Find where the given text appears and provide that cell's center as [X, Y] coordinate. 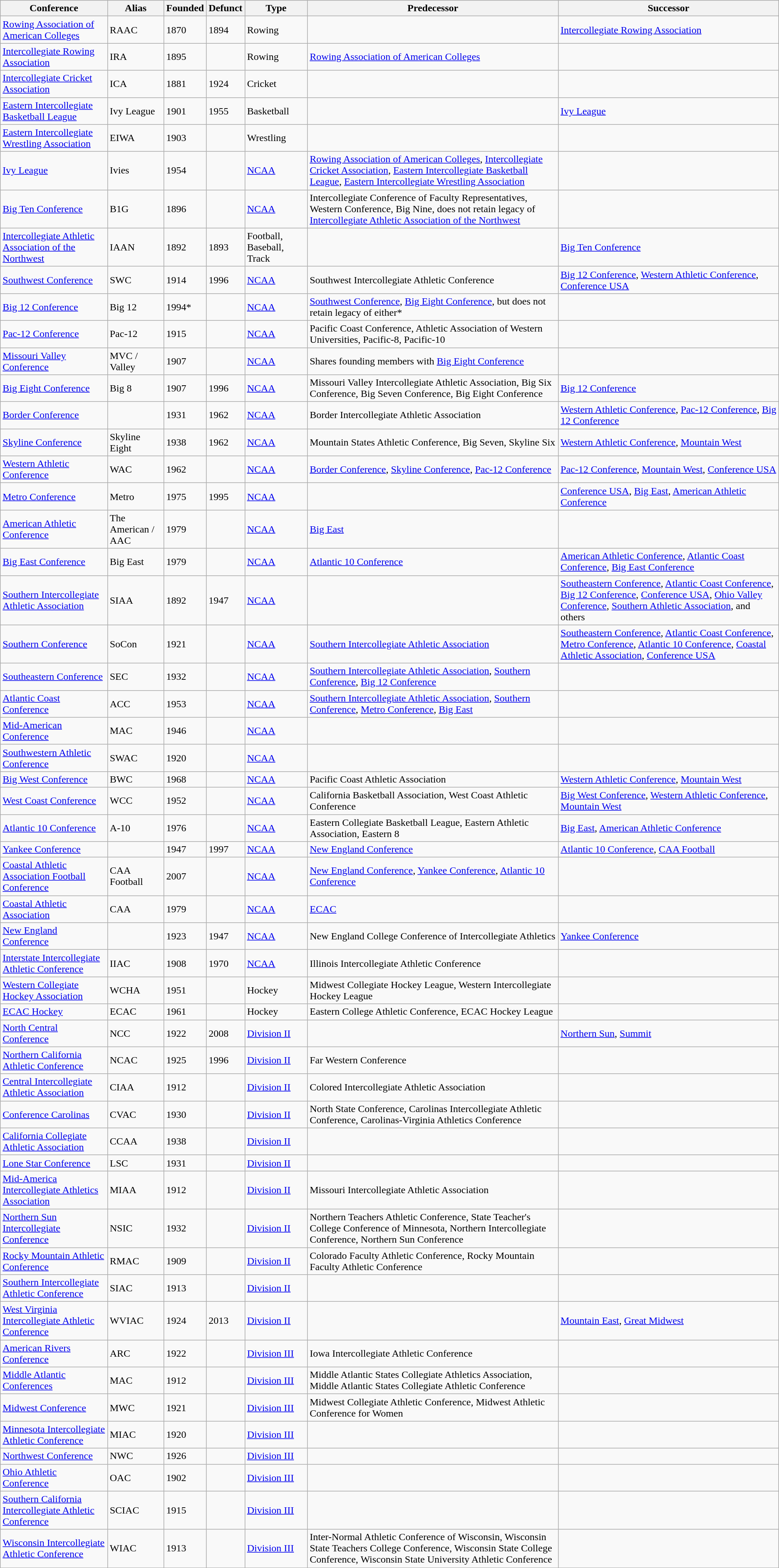
Atlantic 10 Conference, CAA Football [669, 850]
Wisconsin Intercollegiate Athletic Conference [54, 1548]
CIAA [136, 1087]
Ohio Athletic Conference [54, 1478]
Border Conference [54, 415]
WIAC [136, 1548]
NWC [136, 1456]
1902 [185, 1478]
SCIAC [136, 1510]
Southwest Conference, Big Eight Conference, but does not retain legacy of either* [433, 307]
Skyline Conference [54, 443]
Mountain East, Great Midwest [669, 1321]
Interstate Intercollegiate Athletic Conference [54, 964]
1970 [226, 964]
WVIAC [136, 1321]
IIAC [136, 964]
1953 [185, 704]
Southern Intercollegiate Athletic Conference [54, 1288]
MIAA [136, 1190]
Big 12 [136, 307]
New England College Conference of Intercollegiate Athletics [433, 936]
1930 [185, 1114]
SIAA [136, 600]
1946 [185, 731]
2013 [226, 1321]
West Coast Conference [54, 800]
Illinois Intercollegiate Athletic Conference [433, 964]
Colored Intercollegiate Athletic Association [433, 1087]
Big 12 Conference, Western Athletic Conference, Conference USA [669, 280]
NCAC [136, 1060]
CCAA [136, 1142]
Northern Sun, Summit [669, 1033]
American Athletic Conference [54, 529]
MIAC [136, 1434]
1954 [185, 171]
SEC [136, 676]
Big West Conference, Western Athletic Conference, Mountain West [669, 800]
Shares founding members with Big Eight Conference [433, 361]
Minnesota Intercollegiate Athletic Conference [54, 1434]
Pacific Coast Conference, Athletic Association of Western Universities, Pacific-8, Pacific-10 [433, 334]
Alias [136, 8]
Metro Conference [54, 497]
SoCon [136, 644]
Far Western Conference [433, 1060]
1975 [185, 497]
1952 [185, 800]
1926 [185, 1456]
Northern Teachers Athletic Conference, State Teacher's College Conference of Minnesota, Northern Intercollegiate Conference, Northern Sun Conference [433, 1228]
1961 [185, 1012]
1909 [185, 1261]
Type [276, 8]
Eastern Intercollegiate Basketball League [54, 111]
Coastal Athletic Association Football Conference [54, 877]
Western Athletic Conference [54, 469]
Midwest Collegiate Athletic Conference, Midwest Athletic Conference for Women [433, 1408]
Western Athletic Conference, Pac-12 Conference, Big 12 Conference [669, 415]
Southern Intercollegiate Athletic Association, Southern Conference, Metro Conference, Big East [433, 704]
Southeastern Conference, Atlantic Coast Conference, Metro Conference, Atlantic 10 Conference, Coastal Athletic Association, Conference USA [669, 644]
1893 [226, 247]
WCC [136, 800]
1901 [185, 111]
Big West Conference [54, 779]
1997 [226, 850]
Southeastern Conference [54, 676]
Border Conference, Skyline Conference, Pac-12 Conference [433, 469]
Mid-America Intercollegiate Athletics Association [54, 1190]
ICA [136, 84]
Northern California Athletic Conference [54, 1060]
IRA [136, 57]
Conference USA, Big East, American Athletic Conference [669, 497]
Midwest Conference [54, 1408]
Pacific Coast Athletic Association [433, 779]
Border Intercollegiate Athletic Association [433, 415]
Rocky Mountain Athletic Conference [54, 1261]
Western Collegiate Hockey Association [54, 990]
Conference [54, 8]
1955 [226, 111]
Colorado Faculty Athletic Conference, Rocky Mountain Faculty Athletic Conference [433, 1261]
Mid-American Conference [54, 731]
Mountain States Athletic Conference, Big Seven, Skyline Six [433, 443]
Cricket [276, 84]
Wrestling [276, 138]
1881 [185, 84]
NSIC [136, 1228]
RAAC [136, 30]
Northwest Conference [54, 1456]
Southern California Intercollegiate Athletic Conference [54, 1510]
Iowa Intercollegiate Athletic Conference [433, 1354]
Skyline Eight [136, 443]
Southwest Conference [54, 280]
WAC [136, 469]
CVAC [136, 1114]
CAA [136, 909]
ECAC Hockey [54, 1012]
Pac-12 Conference [54, 334]
Defunct [226, 8]
1896 [185, 209]
Southwestern Athletic Conference [54, 758]
WCHA [136, 990]
Basketball [276, 111]
Eastern College Athletic Conference, ECAC Hockey League [433, 1012]
LSC [136, 1163]
EIWA [136, 138]
Middle Atlantic Conferences [54, 1380]
2007 [185, 877]
1870 [185, 30]
Midwest Collegiate Hockey League, Western Intercollegiate Hockey League [433, 990]
RMAC [136, 1261]
SWC [136, 280]
1923 [185, 936]
MVC / Valley [136, 361]
Successor [669, 8]
1914 [185, 280]
Conference Carolinas [54, 1114]
West Virginia Intercollegiate Athletic Conference [54, 1321]
ARC [136, 1354]
B1G [136, 209]
1908 [185, 964]
Intercollegiate Athletic Association of the Northwest [54, 247]
1976 [185, 828]
1951 [185, 990]
IAAN [136, 247]
North Central Conference [54, 1033]
Northern Sun Intercollegiate Conference [54, 1228]
Big East Conference [54, 562]
Southern Conference [54, 644]
Central Intercollegiate Athletic Association [54, 1087]
Founded [185, 8]
Missouri Intercollegiate Athletic Association [433, 1190]
Pac-12 [136, 334]
Missouri Valley Intercollegiate Athletic Association, Big Six Conference, Big Seven Conference, Big Eight Conference [433, 389]
CAA Football [136, 877]
Big East, American Athletic Conference [669, 828]
Missouri Valley Conference [54, 361]
1903 [185, 138]
Big 8 [136, 389]
California Basketball Association, West Coast Athletic Conference [433, 800]
Southern Intercollegiate Athletic Association, Southern Conference, Big 12 Conference [433, 676]
MWC [136, 1408]
1925 [185, 1060]
SWAC [136, 758]
Big Eight Conference [54, 389]
Ivies [136, 171]
NCC [136, 1033]
Atlantic Coast Conference [54, 704]
Coastal Athletic Association [54, 909]
New England Conference, Yankee Conference, Atlantic 10 Conference [433, 877]
1968 [185, 779]
A-10 [136, 828]
Lone Star Conference [54, 1163]
American Rivers Conference [54, 1354]
American Athletic Conference, Atlantic Coast Conference, Big East Conference [669, 562]
Eastern Intercollegiate Wrestling Association [54, 138]
1995 [226, 497]
2008 [226, 1033]
ACC [136, 704]
Metro [136, 497]
Middle Atlantic States Collegiate Athletics Association, Middle Atlantic States Collegiate Athletic Conference [433, 1380]
OAC [136, 1478]
1994* [185, 307]
1894 [226, 30]
Pac-12 Conference, Mountain West, Conference USA [669, 469]
Football, Baseball, Track [276, 247]
BWC [136, 779]
Predecessor [433, 8]
Eastern Collegiate Basketball League, Eastern Athletic Association, Eastern 8 [433, 828]
SIAC [136, 1288]
Intercollegiate Cricket Association [54, 84]
1895 [185, 57]
Southwest Intercollegiate Athletic Conference [433, 280]
The American / AAC [136, 529]
California Collegiate Athletic Association [54, 1142]
North State Conference, Carolinas Intercollegiate Athletic Conference, Carolinas-Virginia Athletics Conference [433, 1114]
